From the cell containing the given text, extract its center point as [x, y] coordinate. 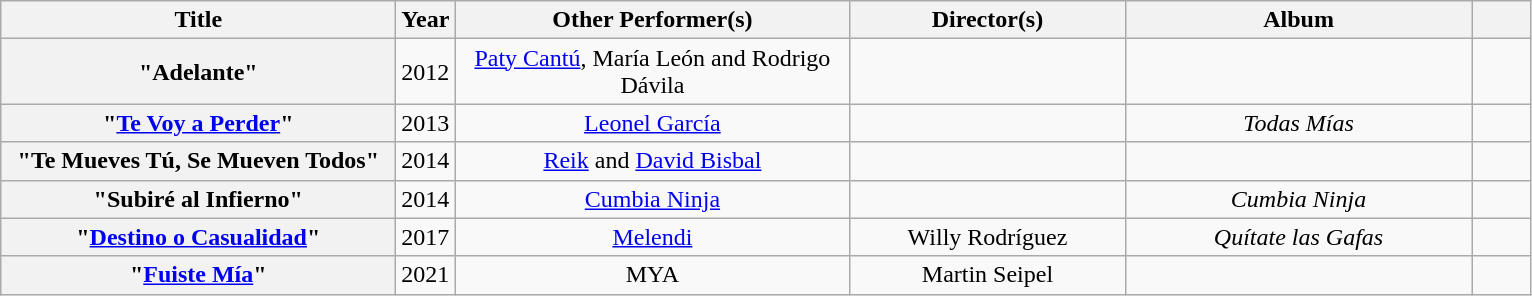
"Te Mueves Tú, Se Mueven Todos" [198, 161]
"Adelante" [198, 72]
Quítate las Gafas [1298, 237]
Leonel García [652, 123]
"Subiré al Infierno" [198, 199]
2012 [426, 72]
2017 [426, 237]
Reik and David Bisbal [652, 161]
2021 [426, 275]
"Destino o Casualidad" [198, 237]
"Fuiste Mía" [198, 275]
Album [1298, 20]
Martin Seipel [988, 275]
Todas Mías [1298, 123]
Willy Rodríguez [988, 237]
Paty Cantú, María León and Rodrigo Dávila [652, 72]
Title [198, 20]
Other Performer(s) [652, 20]
MYA [652, 275]
Director(s) [988, 20]
Year [426, 20]
"Te Voy a Perder" [198, 123]
Melendi [652, 237]
2013 [426, 123]
